From the cell containing the given text, extract its center point as (X, Y) coordinate. 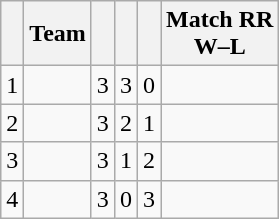
Match RR W–L (220, 34)
Team (58, 34)
4 (12, 199)
